Capture the cell that displays the provided text and extract its (x, y) central coordinate. 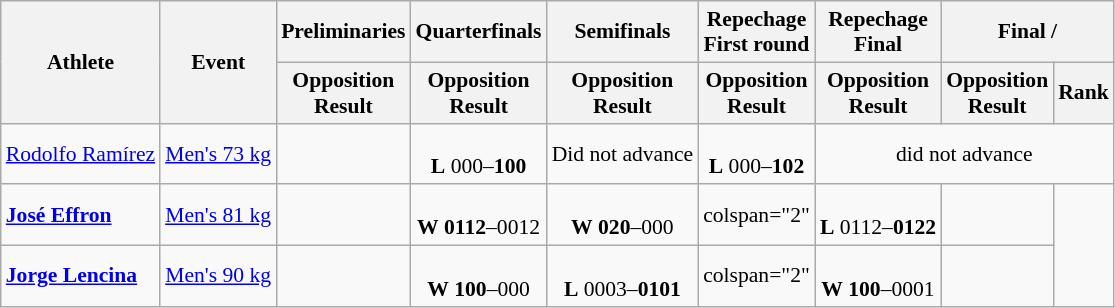
L 0112–0122 (878, 216)
Rodolfo Ramírez (80, 154)
W 100–000 (479, 276)
RepechageFirst round (756, 32)
did not advance (964, 154)
L 000–102 (756, 154)
W 020–000 (623, 216)
Men's 73 kg (218, 154)
Rank (1084, 92)
Event (218, 62)
W 100–0001 (878, 276)
L 000–100 (479, 154)
Jorge Lencina (80, 276)
Semifinals (623, 32)
Athlete (80, 62)
José Effron (80, 216)
Preliminaries (343, 32)
Did not advance (623, 154)
Quarterfinals (479, 32)
Final / (1028, 32)
W 0112–0012 (479, 216)
RepechageFinal (878, 32)
Men's 90 kg (218, 276)
Men's 81 kg (218, 216)
L 0003–0101 (623, 276)
